Output the [x, y] coordinate of the center of the cell containing the given text.  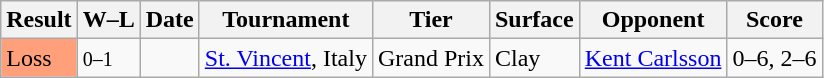
W–L [108, 20]
Score [774, 20]
Result [39, 20]
Tournament [286, 20]
Loss [39, 58]
Opponent [653, 20]
Clay [534, 58]
St. Vincent, Italy [286, 58]
0–1 [108, 58]
Surface [534, 20]
Kent Carlsson [653, 58]
Date [170, 20]
0–6, 2–6 [774, 58]
Grand Prix [430, 58]
Tier [430, 20]
